Provide the (x, y) coordinate of the cell's center where the given text is located.  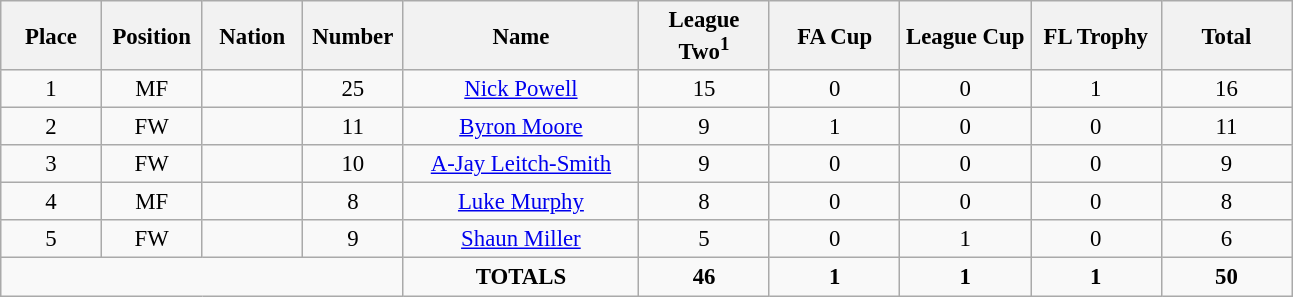
50 (1226, 277)
46 (704, 277)
TOTALS (521, 277)
Place (52, 36)
Luke Murphy (521, 202)
FL Trophy (1096, 36)
15 (704, 89)
League Two1 (704, 36)
Total (1226, 36)
Byron Moore (521, 127)
16 (1226, 89)
League Cup (966, 36)
10 (354, 164)
Nick Powell (521, 89)
A-Jay Leitch-Smith (521, 164)
Position (152, 36)
25 (354, 89)
3 (52, 164)
FA Cup (834, 36)
6 (1226, 239)
4 (52, 202)
Name (521, 36)
Nation (252, 36)
2 (52, 127)
Shaun Miller (521, 239)
Number (354, 36)
